Locate the cell with the specified text and output its [x, y] center coordinate. 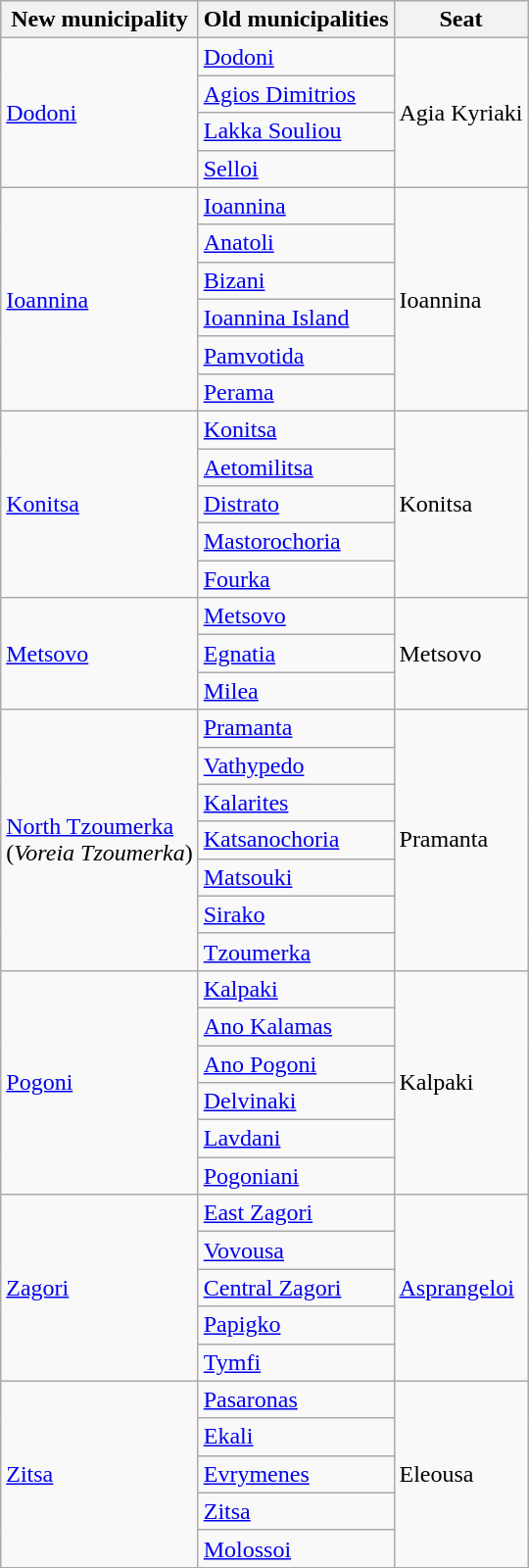
Lakka Souliou [296, 131]
Central Zagori [296, 1288]
East Zagori [296, 1213]
Zagori [100, 1288]
Ano Kalamas [296, 1026]
Asprangeloi [460, 1288]
Selloi [296, 169]
Old municipalities [296, 20]
Perama [296, 392]
Agia Kyriaki [460, 113]
Agios Dimitrios [296, 94]
Vathypedo [296, 765]
Mastorochoria [296, 542]
Aetomilitsa [296, 467]
Katsanochoria [296, 840]
Molossoi [296, 1548]
Seat [460, 20]
Bizani [296, 280]
Kalarites [296, 803]
Anatoli [296, 243]
Pogoniani [296, 1176]
Lavdani [296, 1139]
Distrato [296, 505]
Ano Pogoni [296, 1063]
Egnatia [296, 654]
Fourka [296, 579]
Papigko [296, 1325]
Tymfi [296, 1362]
Pasaronas [296, 1399]
Pamvotida [296, 355]
New municipality [100, 20]
Pogoni [100, 1082]
Milea [296, 691]
Ekali [296, 1437]
Eleousa [460, 1474]
Matsouki [296, 877]
Sirako [296, 914]
Evrymenes [296, 1474]
Delvinaki [296, 1102]
Vovousa [296, 1250]
Tzoumerka [296, 952]
Ioannina Island [296, 318]
North Tzoumerka (Voreia Tzoumerka) [100, 840]
